Find where the given text appears and provide that cell's center as (x, y) coordinate. 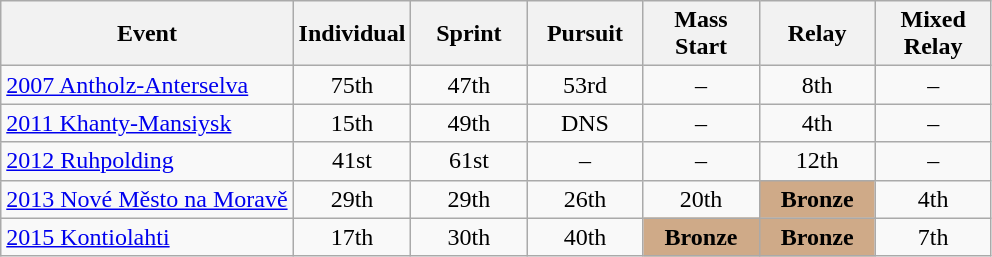
Pursuit (585, 34)
75th (352, 85)
17th (352, 237)
2012 Ruhpolding (147, 161)
30th (469, 237)
61st (469, 161)
49th (469, 123)
Individual (352, 34)
Mass Start (701, 34)
Event (147, 34)
8th (817, 85)
15th (352, 123)
DNS (585, 123)
20th (701, 199)
47th (469, 85)
7th (933, 237)
2013 Nové Město na Moravě (147, 199)
53rd (585, 85)
2015 Kontiolahti (147, 237)
41st (352, 161)
40th (585, 237)
26th (585, 199)
Relay (817, 34)
12th (817, 161)
Mixed Relay (933, 34)
Sprint (469, 34)
2011 Khanty-Mansiysk (147, 123)
2007 Antholz-Anterselva (147, 85)
